From the cell containing the given text, extract its center point as (X, Y) coordinate. 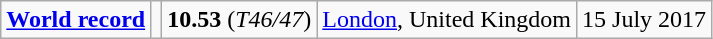
London, United Kingdom (447, 20)
10.53 (T46/47) (240, 20)
World record (76, 20)
15 July 2017 (644, 20)
